Return (X, Y) of the center of cell containing provided text 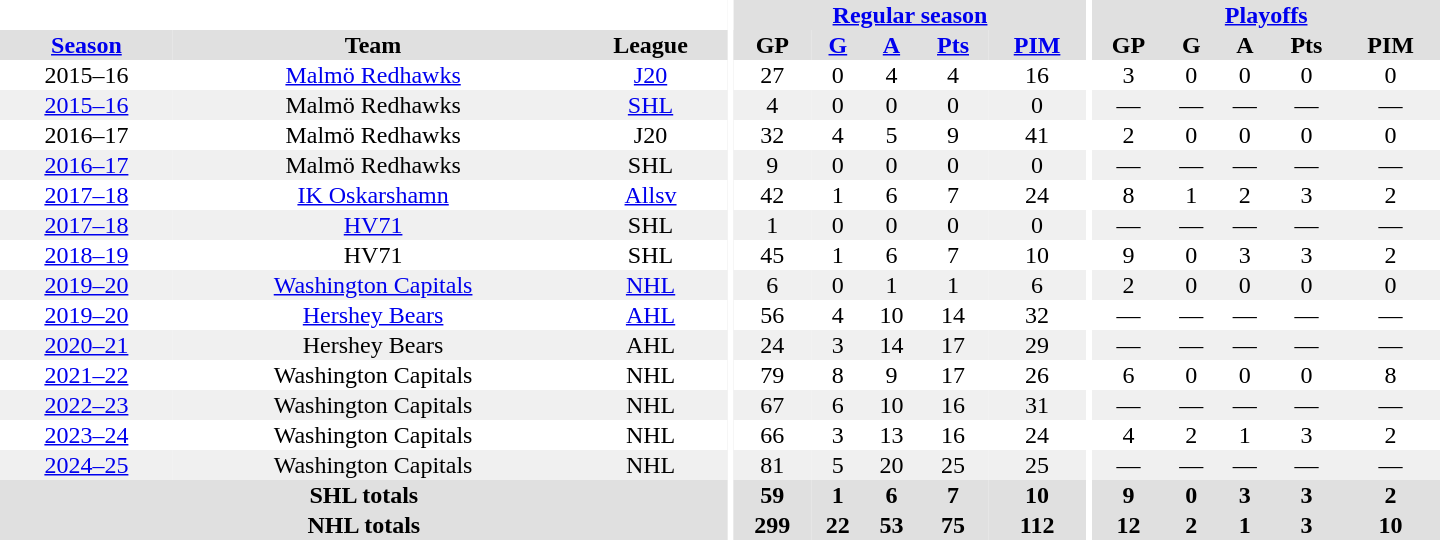
Regular season (910, 15)
81 (772, 465)
2021–22 (86, 375)
41 (1038, 135)
45 (772, 255)
53 (892, 525)
42 (772, 195)
22 (838, 525)
12 (1128, 525)
59 (772, 495)
Team (374, 45)
Allsv (650, 195)
31 (1038, 405)
2022–23 (86, 405)
2024–25 (86, 465)
56 (772, 315)
2023–24 (86, 435)
2018–19 (86, 255)
Season (86, 45)
13 (892, 435)
2020–21 (86, 345)
26 (1038, 375)
SHL totals (364, 495)
79 (772, 375)
League (650, 45)
75 (952, 525)
29 (1038, 345)
299 (772, 525)
20 (892, 465)
Playoffs (1266, 15)
112 (1038, 525)
IK Oskarshamn (374, 195)
NHL totals (364, 525)
27 (772, 75)
66 (772, 435)
67 (772, 405)
